Output the [x, y] coordinate of the center of the cell containing the given text.  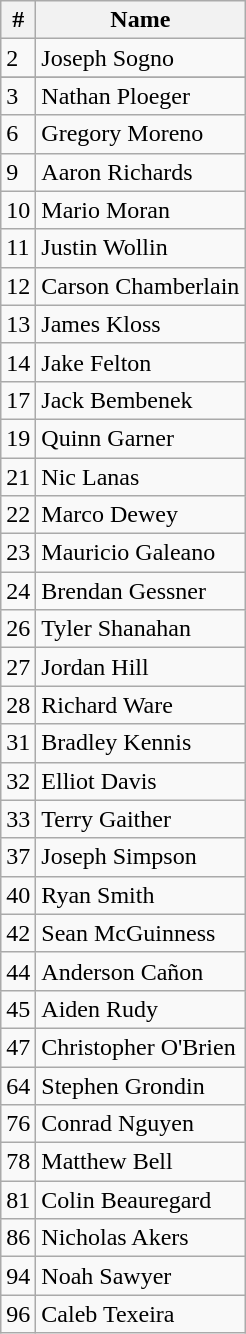
Caleb Texeira [140, 1314]
11 [18, 248]
Anderson Cañon [140, 971]
10 [18, 210]
Nicholas Akers [140, 1238]
22 [18, 515]
Richard Ware [140, 705]
28 [18, 705]
17 [18, 400]
Bradley Kennis [140, 743]
31 [18, 743]
Ryan Smith [140, 895]
94 [18, 1276]
9 [18, 172]
40 [18, 895]
Conrad Nguyen [140, 1124]
23 [18, 553]
Nathan Ploeger [140, 96]
Jack Bembenek [140, 400]
19 [18, 438]
14 [18, 362]
78 [18, 1162]
James Kloss [140, 324]
6 [18, 134]
Marco Dewey [140, 515]
Gregory Moreno [140, 134]
# [18, 20]
Christopher O'Brien [140, 1047]
2 [18, 58]
64 [18, 1085]
Mario Moran [140, 210]
3 [18, 96]
45 [18, 1009]
12 [18, 286]
86 [18, 1238]
Joseph Sogno [140, 58]
76 [18, 1124]
Jordan Hill [140, 667]
81 [18, 1200]
Tyler Shanahan [140, 629]
Name [140, 20]
96 [18, 1314]
Colin Beauregard [140, 1200]
33 [18, 819]
Nic Lanas [140, 477]
Elliot Davis [140, 781]
24 [18, 591]
Terry Gaither [140, 819]
47 [18, 1047]
26 [18, 629]
37 [18, 857]
44 [18, 971]
Noah Sawyer [140, 1276]
21 [18, 477]
32 [18, 781]
Sean McGuinness [140, 933]
Justin Wollin [140, 248]
13 [18, 324]
Aiden Rudy [140, 1009]
Carson Chamberlain [140, 286]
Aaron Richards [140, 172]
Stephen Grondin [140, 1085]
Mauricio Galeano [140, 553]
Joseph Simpson [140, 857]
Brendan Gessner [140, 591]
Quinn Garner [140, 438]
42 [18, 933]
27 [18, 667]
Jake Felton [140, 362]
Matthew Bell [140, 1162]
